Return (x, y) of the center of cell containing provided text 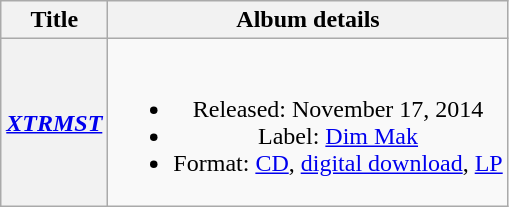
Album details (308, 20)
Title (54, 20)
XTRMST (54, 122)
Released: November 17, 2014 Label: Dim MakFormat: CD, digital download, LP (308, 122)
